Find where the given text appears and provide that cell's center as [x, y] coordinate. 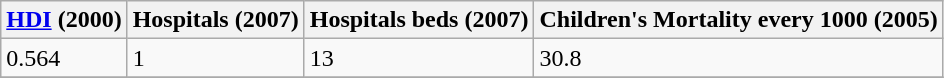
1 [216, 58]
13 [419, 58]
Children's Mortality every 1000 (2005) [738, 20]
Hospitals (2007) [216, 20]
Hospitals beds (2007) [419, 20]
HDI (2000) [64, 20]
0.564 [64, 58]
30.8 [738, 58]
